Output the (X, Y) coordinate of the center of the cell containing the given text.  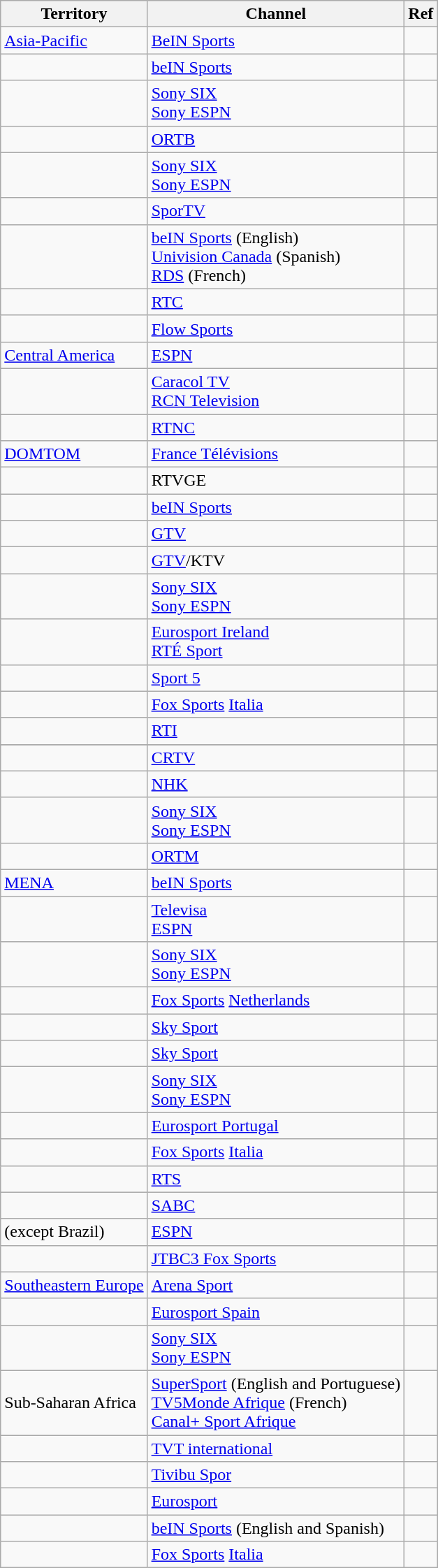
Eurosport Portugal (276, 1126)
SuperSport (English and Portuguese)TV5Monde Afrique (French)Canal+ Sport Afrique (276, 1402)
Southeastern Europe (74, 1285)
Eurosport Spain (276, 1312)
Flow Sports (276, 328)
beIN Sports (English and Spanish) (276, 1528)
GTV/KTV (276, 560)
ORTB (276, 139)
Eurosport IrelandRTÉ Sport (276, 641)
GTV (276, 534)
RTS (276, 1179)
Central America (74, 355)
RTNC (276, 427)
Arena Sport (276, 1285)
Tivibu Spor (276, 1475)
(except Brazil) (74, 1232)
RTI (276, 731)
Eurosport (276, 1502)
Ref (421, 14)
SporTV (276, 211)
Sub-Saharan Africa (74, 1402)
Channel (276, 14)
JTBC3 Fox Sports (276, 1258)
RTC (276, 302)
Sport 5 (276, 678)
NHK (276, 784)
SABC (276, 1205)
ORTM (276, 856)
Caracol TVRCN Television (276, 391)
RTVGE (276, 481)
CRTV (276, 757)
TelevisaESPN (276, 918)
Asia-Pacific (74, 41)
TVT international (276, 1449)
beIN Sports (English)Univision Canada (Spanish)RDS (French) (276, 256)
Fox Sports Netherlands (276, 1001)
Territory (74, 14)
MENA (74, 883)
BeIN Sports (276, 41)
France Télévisions (276, 454)
DOMTOM (74, 454)
